Detect which cell encompasses the target text, then output its (x, y) center coordinate. 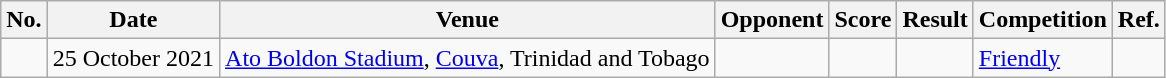
Ato Boldon Stadium, Couva, Trinidad and Tobago (468, 58)
Friendly (1042, 58)
Score (863, 20)
No. (24, 20)
25 October 2021 (133, 58)
Ref. (1138, 20)
Competition (1042, 20)
Date (133, 20)
Result (935, 20)
Opponent (772, 20)
Venue (468, 20)
